Determine the (x, y) coordinate at the center of the cell enclosing the given text.  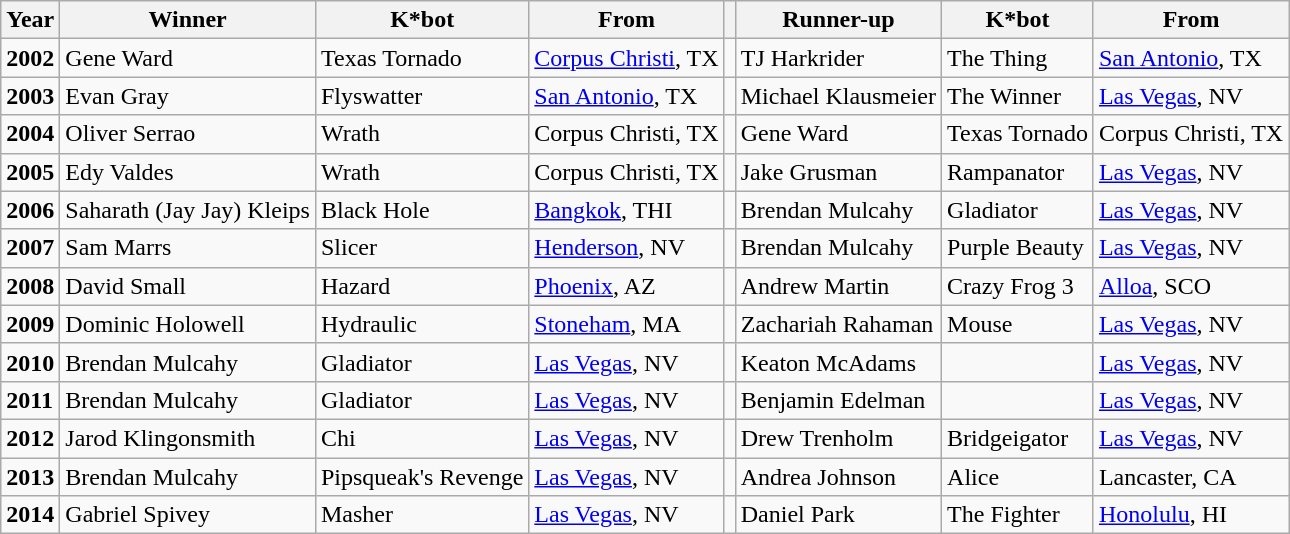
2003 (30, 96)
Black Hole (422, 210)
Sam Marrs (188, 248)
2012 (30, 438)
Flyswatter (422, 96)
Zachariah Rahaman (838, 324)
Evan Gray (188, 96)
Saharath (Jay Jay) Kleips (188, 210)
Phoenix, AZ (626, 286)
The Winner (1018, 96)
Hydraulic (422, 324)
Chi (422, 438)
Pipsqueak's Revenge (422, 477)
Mouse (1018, 324)
Jarod Klingonsmith (188, 438)
Purple Beauty (1018, 248)
Bridgeigator (1018, 438)
2011 (30, 400)
Rampanator (1018, 172)
Masher (422, 515)
Slicer (422, 248)
Dominic Holowell (188, 324)
Stoneham, MA (626, 324)
Drew Trenholm (838, 438)
TJ Harkrider (838, 58)
Lancaster, CA (1190, 477)
2014 (30, 515)
Keaton McAdams (838, 362)
Henderson, NV (626, 248)
2008 (30, 286)
Benjamin Edelman (838, 400)
Bangkok, THI (626, 210)
The Thing (1018, 58)
Gabriel Spivey (188, 515)
2013 (30, 477)
2002 (30, 58)
Winner (188, 20)
2006 (30, 210)
The Fighter (1018, 515)
Year (30, 20)
Michael Klausmeier (838, 96)
Runner-up (838, 20)
Oliver Serrao (188, 134)
2007 (30, 248)
Alloa, SCO (1190, 286)
Alice (1018, 477)
Edy Valdes (188, 172)
2010 (30, 362)
Crazy Frog 3 (1018, 286)
Hazard (422, 286)
David Small (188, 286)
2009 (30, 324)
2004 (30, 134)
Daniel Park (838, 515)
Honolulu, HI (1190, 515)
2005 (30, 172)
Jake Grusman (838, 172)
Andrea Johnson (838, 477)
Andrew Martin (838, 286)
